For the text-containing cell, return its midpoint in [x, y] coordinate format. 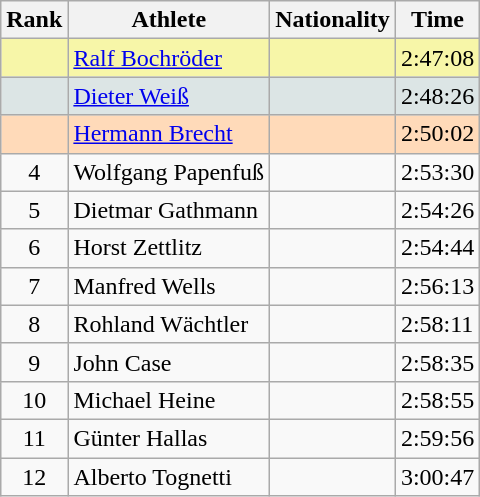
2:58:55 [437, 400]
2:53:30 [437, 172]
Michael Heine [169, 400]
Time [437, 20]
8 [34, 324]
12 [34, 477]
Rank [34, 20]
6 [34, 248]
Athlete [169, 20]
Rohland Wächtler [169, 324]
2:50:02 [437, 134]
Dietmar Gathmann [169, 210]
Nationality [333, 20]
2:59:56 [437, 438]
2:54:44 [437, 248]
9 [34, 362]
7 [34, 286]
2:48:26 [437, 96]
Alberto Tognetti [169, 477]
Horst Zettlitz [169, 248]
Hermann Brecht [169, 134]
Manfred Wells [169, 286]
5 [34, 210]
4 [34, 172]
2:56:13 [437, 286]
Wolfgang Papenfuß [169, 172]
10 [34, 400]
2:58:11 [437, 324]
11 [34, 438]
3:00:47 [437, 477]
Ralf Bochröder [169, 58]
John Case [169, 362]
Dieter Weiß [169, 96]
2:47:08 [437, 58]
Günter Hallas [169, 438]
2:54:26 [437, 210]
2:58:35 [437, 362]
